Return the (x, y) coordinate for the center point of the cell that contains the specified text.  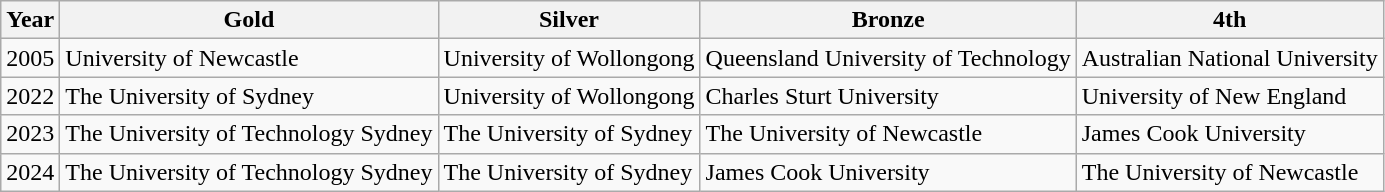
2023 (30, 134)
Bronze (888, 20)
Queensland University of Technology (888, 58)
2005 (30, 58)
University of Newcastle (249, 58)
Silver (569, 20)
2024 (30, 172)
2022 (30, 96)
Year (30, 20)
Charles Sturt University (888, 96)
University of New England (1230, 96)
Gold (249, 20)
4th (1230, 20)
Australian National University (1230, 58)
